Find where the given text appears and provide that cell's center as (X, Y) coordinate. 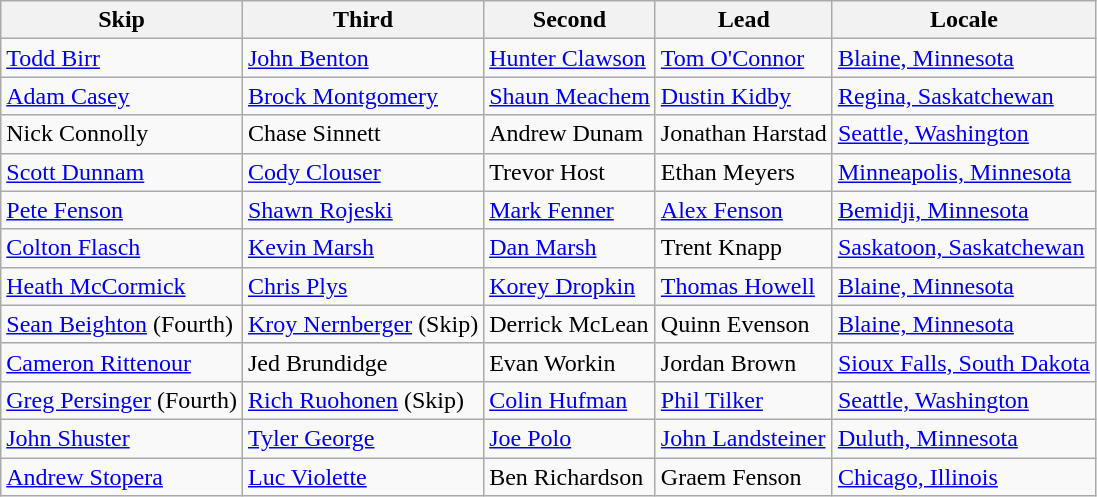
Andrew Stopera (122, 477)
Chris Plys (362, 286)
Chase Sinnett (362, 134)
Locale (964, 20)
John Benton (362, 58)
Scott Dunnam (122, 172)
Luc Violette (362, 477)
Lead (744, 20)
Jordan Brown (744, 362)
Saskatoon, Saskatchewan (964, 248)
Second (570, 20)
Cameron Rittenour (122, 362)
Minneapolis, Minnesota (964, 172)
Hunter Clawson (570, 58)
Shawn Rojeski (362, 210)
Sean Beighton (Fourth) (122, 324)
Quinn Evenson (744, 324)
Third (362, 20)
Derrick McLean (570, 324)
Mark Fenner (570, 210)
Trent Knapp (744, 248)
Shaun Meachem (570, 96)
Tom O'Connor (744, 58)
Dan Marsh (570, 248)
Regina, Saskatchewan (964, 96)
Joe Polo (570, 438)
Trevor Host (570, 172)
Adam Casey (122, 96)
Korey Dropkin (570, 286)
Duluth, Minnesota (964, 438)
Colin Hufman (570, 400)
Kroy Nernberger (Skip) (362, 324)
Kevin Marsh (362, 248)
Phil Tilker (744, 400)
Nick Connolly (122, 134)
Sioux Falls, South Dakota (964, 362)
Dustin Kidby (744, 96)
John Landsteiner (744, 438)
Rich Ruohonen (Skip) (362, 400)
Evan Workin (570, 362)
Chicago, Illinois (964, 477)
Heath McCormick (122, 286)
Colton Flasch (122, 248)
Tyler George (362, 438)
Pete Fenson (122, 210)
Brock Montgomery (362, 96)
Jed Brundidge (362, 362)
Greg Persinger (Fourth) (122, 400)
Alex Fenson (744, 210)
Ben Richardson (570, 477)
Jonathan Harstad (744, 134)
Ethan Meyers (744, 172)
Skip (122, 20)
Thomas Howell (744, 286)
John Shuster (122, 438)
Bemidji, Minnesota (964, 210)
Cody Clouser (362, 172)
Andrew Dunam (570, 134)
Todd Birr (122, 58)
Graem Fenson (744, 477)
